Capture the cell that displays the provided text and extract its [X, Y] central coordinate. 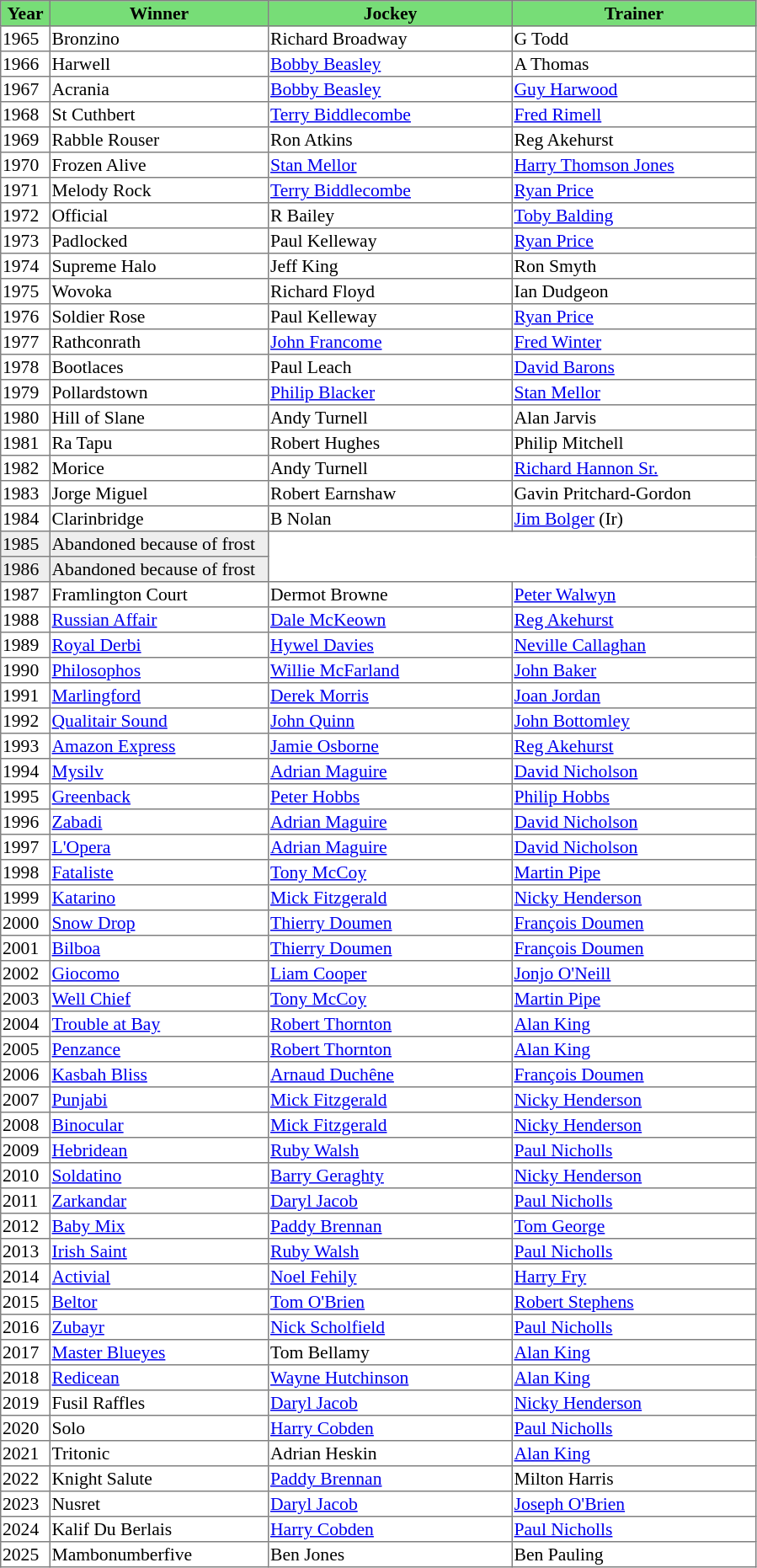
Binocular [159, 1125]
Winner [159, 13]
St Cuthbert [159, 115]
Mambonumberfive [159, 1555]
2007 [25, 1100]
Beltor [159, 1302]
2000 [25, 923]
1997 [25, 847]
Official [159, 216]
Snow Drop [159, 923]
2006 [25, 1075]
1995 [25, 797]
Paul Leach [391, 367]
Dermot Browne [391, 595]
Richard Broadway [391, 39]
1986 [25, 569]
1991 [25, 696]
1982 [25, 468]
John Bottomley [634, 721]
Bronzino [159, 39]
Ben Pauling [634, 1555]
2008 [25, 1125]
R Bailey [391, 216]
1987 [25, 595]
Giocomo [159, 973]
David Barons [634, 367]
1965 [25, 39]
1974 [25, 266]
2021 [25, 1453]
1977 [25, 342]
Qualitair Sound [159, 721]
1988 [25, 620]
Jim Bolger (Ir) [634, 519]
Fataliste [159, 872]
1979 [25, 392]
Bootlaces [159, 367]
Jorge Miguel [159, 493]
1984 [25, 519]
Jeff King [391, 266]
Gavin Pritchard-Gordon [634, 493]
Wayne Hutchinson [391, 1378]
Harry Fry [634, 1277]
G Todd [634, 39]
Knight Salute [159, 1479]
Richard Hannon Sr. [634, 468]
Ron Atkins [391, 140]
Alan Jarvis [634, 418]
Philosophos [159, 670]
Zubayr [159, 1327]
Greenback [159, 797]
1966 [25, 64]
Mysilv [159, 771]
Supreme Halo [159, 266]
Bilboa [159, 948]
Neville Callaghan [634, 645]
Hywel Davies [391, 645]
Frozen Alive [159, 165]
1968 [25, 115]
Kasbah Bliss [159, 1075]
Trouble at Bay [159, 1024]
1975 [25, 291]
1973 [25, 241]
Zarkandar [159, 1201]
Joan Jordan [634, 696]
1989 [25, 645]
Tritonic [159, 1453]
Penzance [159, 1049]
Framlington Court [159, 595]
A Thomas [634, 64]
Joseph O'Brien [634, 1504]
1971 [25, 190]
Wovoka [159, 291]
Marlingford [159, 696]
B Nolan [391, 519]
1970 [25, 165]
Russian Affair [159, 620]
Irish Saint [159, 1251]
Tom George [634, 1226]
2015 [25, 1302]
Acrania [159, 89]
Ben Jones [391, 1555]
Barry Geraghty [391, 1176]
2020 [25, 1428]
Philip Hobbs [634, 797]
Soldier Rose [159, 317]
2009 [25, 1150]
Ra Tapu [159, 443]
Milton Harris [634, 1479]
Amazon Express [159, 746]
Padlocked [159, 241]
2010 [25, 1176]
Master Blueyes [159, 1352]
1998 [25, 872]
Jamie Osborne [391, 746]
Punjabi [159, 1100]
Richard Floyd [391, 291]
Fusil Raffles [159, 1403]
1969 [25, 140]
2004 [25, 1024]
1981 [25, 443]
Clarinbridge [159, 519]
2025 [25, 1555]
Jonjo O'Neill [634, 973]
Year [25, 13]
2016 [25, 1327]
Katarino [159, 898]
Peter Walwyn [634, 595]
Royal Derbi [159, 645]
Robert Earnshaw [391, 493]
1985 [25, 544]
Well Chief [159, 999]
1976 [25, 317]
Melody Rock [159, 190]
Arnaud Duchêne [391, 1075]
1990 [25, 670]
John Baker [634, 670]
Kalif Du Berlais [159, 1529]
1992 [25, 721]
Baby Mix [159, 1226]
Toby Balding [634, 216]
Soldatino [159, 1176]
Ron Smyth [634, 266]
1967 [25, 89]
Zabadi [159, 822]
1994 [25, 771]
Willie McFarland [391, 670]
Pollardstown [159, 392]
1993 [25, 746]
Tom Bellamy [391, 1352]
Redicean [159, 1378]
2003 [25, 999]
Hebridean [159, 1150]
Philip Blacker [391, 392]
Hill of Slane [159, 418]
2017 [25, 1352]
2012 [25, 1226]
Nick Scholfield [391, 1327]
Jockey [391, 13]
Rathconrath [159, 342]
1980 [25, 418]
2005 [25, 1049]
Harwell [159, 64]
Peter Hobbs [391, 797]
Guy Harwood [634, 89]
Dale McKeown [391, 620]
Fred Winter [634, 342]
Harry Thomson Jones [634, 165]
2011 [25, 1201]
Robert Stephens [634, 1302]
L'Opera [159, 847]
John Quinn [391, 721]
Robert Hughes [391, 443]
Ian Dudgeon [634, 291]
Adrian Heskin [391, 1453]
Nusret [159, 1504]
1978 [25, 367]
1972 [25, 216]
2018 [25, 1378]
Activial [159, 1277]
2023 [25, 1504]
Trainer [634, 13]
Rabble Rouser [159, 140]
John Francome [391, 342]
2002 [25, 973]
2013 [25, 1251]
2024 [25, 1529]
2001 [25, 948]
2019 [25, 1403]
1983 [25, 493]
Morice [159, 468]
Noel Fehily [391, 1277]
Philip Mitchell [634, 443]
1999 [25, 898]
Tom O'Brien [391, 1302]
1996 [25, 822]
2014 [25, 1277]
Derek Morris [391, 696]
Liam Cooper [391, 973]
Solo [159, 1428]
Fred Rimell [634, 115]
2022 [25, 1479]
